From the cell containing the given text, extract its center point as (x, y) coordinate. 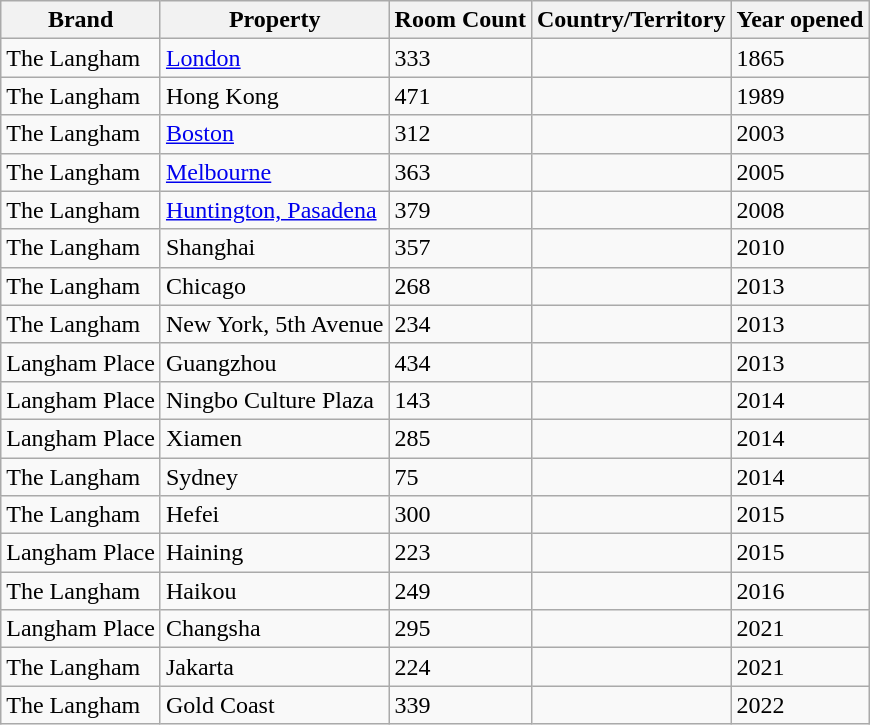
143 (460, 400)
379 (460, 210)
224 (460, 667)
471 (460, 96)
Country/Territory (630, 20)
Room Count (460, 20)
Guangzhou (274, 362)
Ningbo Culture Plaza (274, 400)
1989 (800, 96)
333 (460, 58)
Hong Kong (274, 96)
Boston (274, 134)
Year opened (800, 20)
285 (460, 438)
Property (274, 20)
2008 (800, 210)
Huntington, Pasadena (274, 210)
Shanghai (274, 248)
Hefei (274, 515)
300 (460, 515)
Jakarta (274, 667)
New York, 5th Avenue (274, 324)
2016 (800, 591)
312 (460, 134)
2022 (800, 705)
223 (460, 553)
2003 (800, 134)
Gold Coast (274, 705)
Brand (81, 20)
Sydney (274, 477)
Haikou (274, 591)
357 (460, 248)
Xiamen (274, 438)
2005 (800, 172)
Melbourne (274, 172)
249 (460, 591)
London (274, 58)
295 (460, 629)
339 (460, 705)
2010 (800, 248)
234 (460, 324)
Haining (274, 553)
Changsha (274, 629)
434 (460, 362)
1865 (800, 58)
75 (460, 477)
363 (460, 172)
268 (460, 286)
Chicago (274, 286)
